Detect which cell encompasses the target text, then output its [x, y] center coordinate. 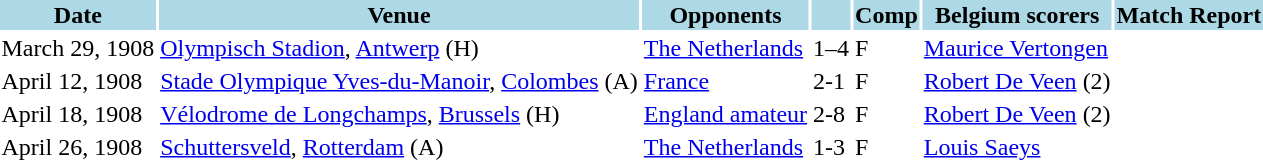
Venue [400, 15]
March 29, 1908 [78, 48]
England amateur [725, 114]
April 18, 1908 [78, 114]
Belgium scorers [1017, 15]
2-1 [832, 81]
Date [78, 15]
Match Report [1189, 15]
Maurice Vertongen [1017, 48]
April 12, 1908 [78, 81]
Comp [887, 15]
France [725, 81]
Olympisch Stadion, Antwerp (H) [400, 48]
Opponents [725, 15]
The Netherlands [725, 48]
1–4 [832, 48]
2-8 [832, 114]
Stade Olympique Yves-du-Manoir, Colombes (A) [400, 81]
Vélodrome de Longchamps, Brussels (H) [400, 114]
